Capture the cell that displays the provided text and extract its [X, Y] central coordinate. 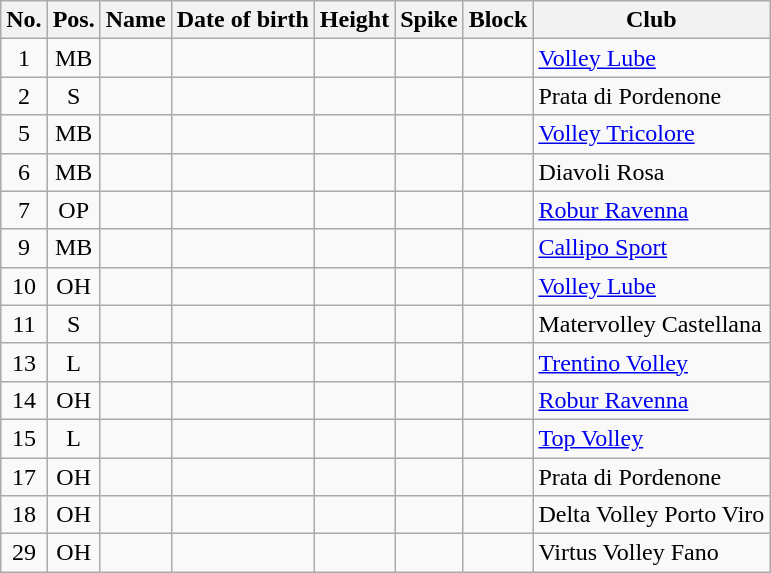
Volley Tricolore [652, 134]
13 [24, 362]
7 [24, 210]
Club [652, 20]
Callipo Sport [652, 248]
Virtus Volley Fano [652, 553]
15 [24, 438]
Height [354, 20]
Top Volley [652, 438]
17 [24, 477]
Spike [429, 20]
9 [24, 248]
29 [24, 553]
1 [24, 58]
2 [24, 96]
Delta Volley Porto Viro [652, 515]
11 [24, 324]
OP [74, 210]
Diavoli Rosa [652, 172]
Block [498, 20]
Matervolley Castellana [652, 324]
No. [24, 20]
14 [24, 400]
Name [136, 20]
6 [24, 172]
5 [24, 134]
18 [24, 515]
Date of birth [242, 20]
Pos. [74, 20]
10 [24, 286]
Trentino Volley [652, 362]
